Output the [X, Y] coordinate of the center of the cell containing the given text.  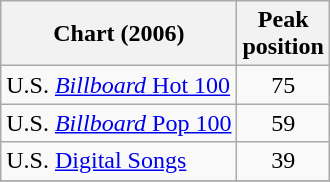
U.S. Billboard Pop 100 [119, 123]
U.S. Digital Songs [119, 161]
59 [283, 123]
Peakposition [283, 34]
U.S. Billboard Hot 100 [119, 85]
75 [283, 85]
Chart (2006) [119, 34]
39 [283, 161]
